Identify which cell holds the provided text, then report its [x, y] central coordinate. 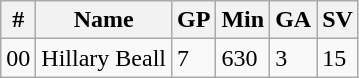
SV [338, 20]
630 [243, 58]
15 [338, 58]
Hillary Beall [104, 58]
Name [104, 20]
GA [294, 20]
7 [194, 58]
GP [194, 20]
# [18, 20]
Min [243, 20]
3 [294, 58]
00 [18, 58]
